Return the (X, Y) coordinate for the center point of the cell that contains the specified text.  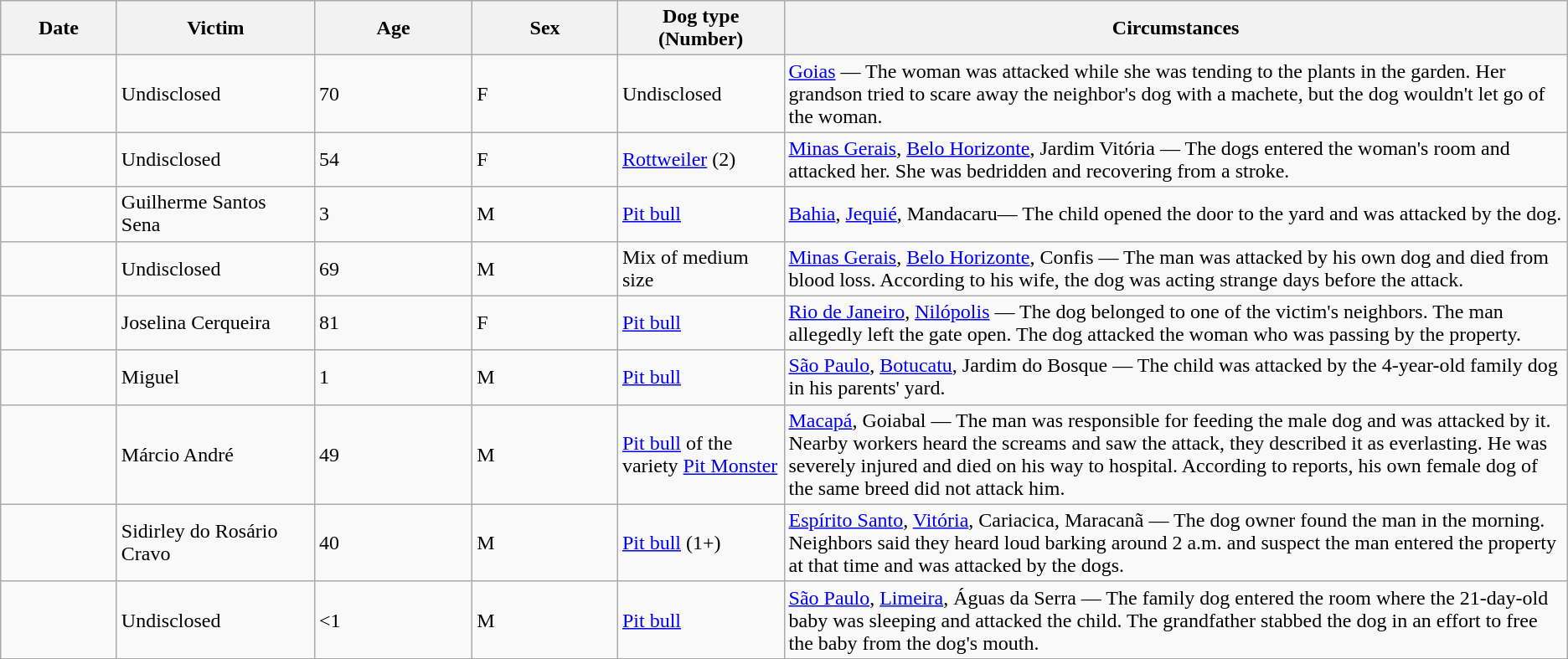
Age (393, 28)
Circumstances (1176, 28)
<1 (393, 620)
Date (59, 28)
Márcio André (215, 454)
Mix of medium size (700, 268)
Sidirley do Rosário Cravo (215, 543)
Minas Gerais, Belo Horizonte, Jardim Vitória — The dogs entered the woman's room and attacked her. She was bedridden and recovering from a stroke. (1176, 159)
40 (393, 543)
Sex (545, 28)
Victim (215, 28)
Miguel (215, 377)
49 (393, 454)
Dog type (Number) (700, 28)
69 (393, 268)
54 (393, 159)
3 (393, 214)
Joselina Cerqueira (215, 323)
Bahia, Jequié, Mandacaru— The child opened the door to the yard and was attacked by the dog. (1176, 214)
Guilherme Santos Sena (215, 214)
Pit bull of the variety Pit Monster (700, 454)
Pit bull (1+) (700, 543)
Rottweiler (2) (700, 159)
São Paulo, Botucatu, Jardim do Bosque — The child was attacked by the 4-year-old family dog in his parents' yard. (1176, 377)
1 (393, 377)
81 (393, 323)
70 (393, 94)
